Output the (X, Y) coordinate of the center of the cell containing the given text.  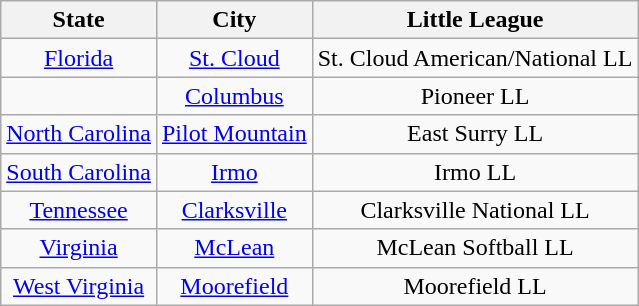
Columbus (234, 96)
City (234, 20)
Clarksville (234, 210)
West Virginia (79, 286)
Tennessee (79, 210)
Moorefield (234, 286)
Florida (79, 58)
Moorefield LL (475, 286)
Clarksville National LL (475, 210)
Little League (475, 20)
Virginia (79, 248)
Pioneer LL (475, 96)
North Carolina (79, 134)
Irmo LL (475, 172)
McLean (234, 248)
McLean Softball LL (475, 248)
South Carolina (79, 172)
State (79, 20)
Irmo (234, 172)
St. Cloud (234, 58)
East Surry LL (475, 134)
Pilot Mountain (234, 134)
St. Cloud American/National LL (475, 58)
